Find where the given text appears and provide that cell's center as (X, Y) coordinate. 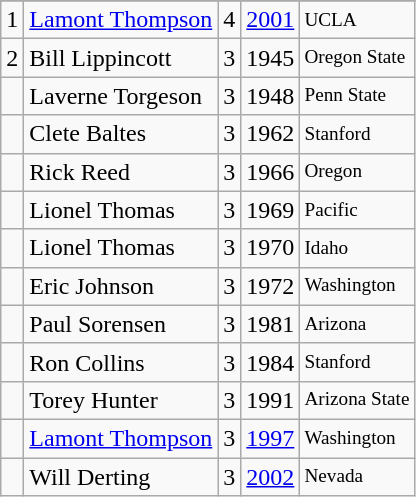
Oregon (357, 172)
Bill Lippincott (121, 58)
1 (12, 20)
1948 (270, 96)
2002 (270, 477)
Paul Sorensen (121, 324)
Ron Collins (121, 362)
Arizona (357, 324)
Rick Reed (121, 172)
Oregon State (357, 58)
Penn State (357, 96)
Eric Johnson (121, 286)
1966 (270, 172)
2 (12, 58)
Clete Baltes (121, 134)
Torey Hunter (121, 400)
1972 (270, 286)
1945 (270, 58)
1962 (270, 134)
Arizona State (357, 400)
Will Derting (121, 477)
Nevada (357, 477)
2001 (270, 20)
1969 (270, 210)
1981 (270, 324)
1991 (270, 400)
Pacific (357, 210)
1984 (270, 362)
UCLA (357, 20)
Idaho (357, 248)
4 (230, 20)
1970 (270, 248)
1997 (270, 438)
Laverne Torgeson (121, 96)
